Capture the cell that displays the provided text and extract its (x, y) central coordinate. 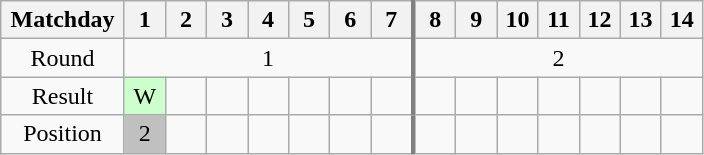
Result (63, 96)
Round (63, 58)
12 (600, 20)
8 (434, 20)
Matchday (63, 20)
9 (476, 20)
Position (63, 134)
4 (268, 20)
14 (682, 20)
11 (558, 20)
7 (392, 20)
5 (310, 20)
10 (518, 20)
3 (226, 20)
13 (640, 20)
6 (350, 20)
W (144, 96)
